Return (X, Y) of the center of cell containing provided text 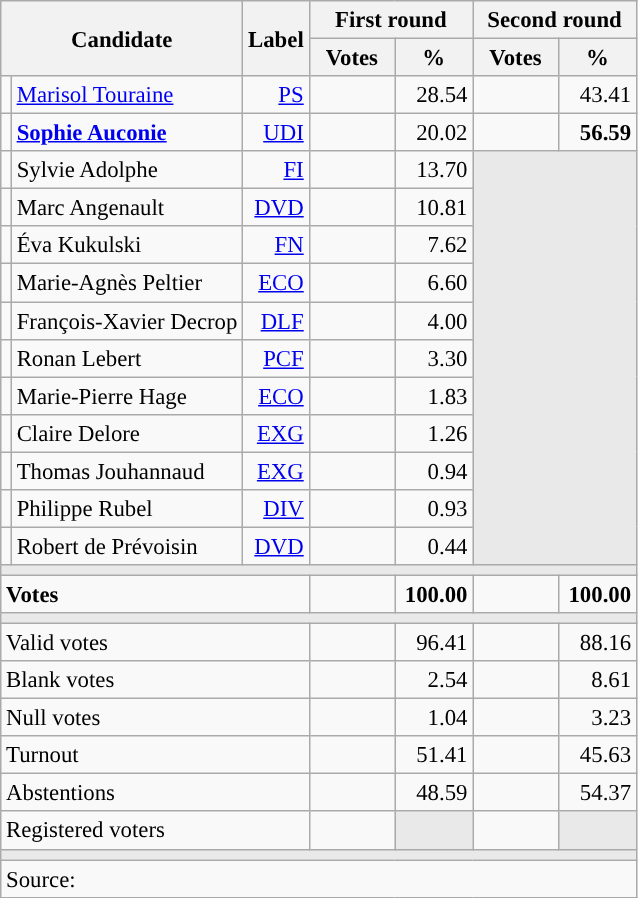
Abstentions (155, 793)
Blank votes (155, 680)
20.02 (434, 133)
Second round (555, 20)
FI (276, 170)
Sophie Auconie (126, 133)
Null votes (155, 718)
Label (276, 38)
6.60 (434, 283)
3.30 (434, 358)
Source: (319, 879)
3.23 (597, 718)
First round (391, 20)
13.70 (434, 170)
51.41 (434, 755)
Robert de Prévoisin (126, 546)
DIV (276, 509)
Claire Delore (126, 433)
Marie-Agnès Peltier (126, 283)
Valid votes (155, 643)
56.59 (597, 133)
45.63 (597, 755)
54.37 (597, 793)
PS (276, 95)
96.41 (434, 643)
François-Xavier Decrop (126, 321)
Turnout (155, 755)
Éva Kukulski (126, 245)
1.04 (434, 718)
Marc Angenault (126, 208)
Ronan Lebert (126, 358)
0.44 (434, 546)
Thomas Jouhannaud (126, 471)
7.62 (434, 245)
UDI (276, 133)
Philippe Rubel (126, 509)
2.54 (434, 680)
Sylvie Adolphe (126, 170)
1.26 (434, 433)
28.54 (434, 95)
Registered voters (155, 831)
0.93 (434, 509)
Marisol Touraine (126, 95)
1.83 (434, 396)
Candidate (122, 38)
43.41 (597, 95)
0.94 (434, 471)
10.81 (434, 208)
PCF (276, 358)
DLF (276, 321)
FN (276, 245)
48.59 (434, 793)
88.16 (597, 643)
Marie-Pierre Hage (126, 396)
8.61 (597, 680)
4.00 (434, 321)
